Identify which cell holds the provided text, then report its [x, y] central coordinate. 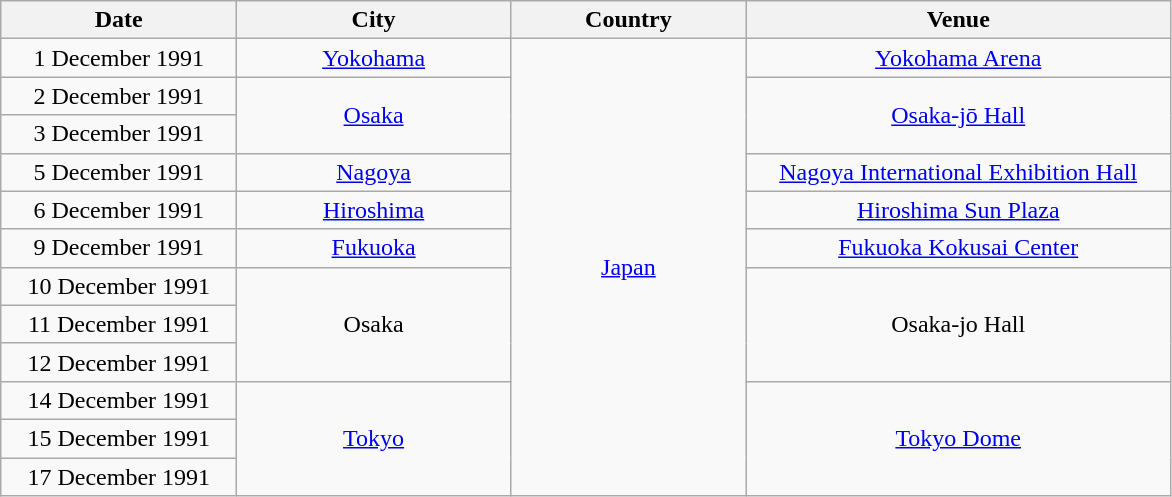
10 December 1991 [119, 286]
Hiroshima Sun Plaza [958, 210]
Japan [628, 268]
Tokyo [374, 438]
11 December 1991 [119, 324]
Country [628, 20]
Tokyo Dome [958, 438]
Fukuoka [374, 248]
City [374, 20]
9 December 1991 [119, 248]
6 December 1991 [119, 210]
2 December 1991 [119, 96]
5 December 1991 [119, 172]
Osaka-jō Hall [958, 115]
17 December 1991 [119, 477]
Yokohama Arena [958, 58]
Osaka-jo Hall [958, 324]
Nagoya [374, 172]
3 December 1991 [119, 134]
Nagoya International Exhibition Hall [958, 172]
1 December 1991 [119, 58]
Venue [958, 20]
Hiroshima [374, 210]
Fukuoka Kokusai Center [958, 248]
Date [119, 20]
12 December 1991 [119, 362]
15 December 1991 [119, 438]
14 December 1991 [119, 400]
Yokohama [374, 58]
